Extract the [x, y] coordinate from the center of the cell holding the provided text.  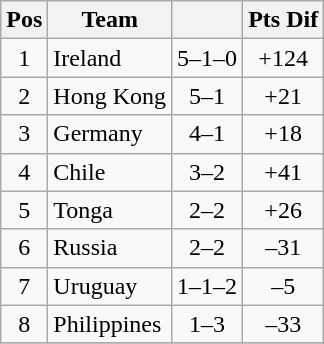
5–1 [208, 96]
Uruguay [110, 286]
Chile [110, 172]
3 [24, 134]
4–1 [208, 134]
3–2 [208, 172]
Germany [110, 134]
Pos [24, 20]
+21 [284, 96]
Hong Kong [110, 96]
Pts Dif [284, 20]
+124 [284, 58]
Russia [110, 248]
–33 [284, 324]
5 [24, 210]
+41 [284, 172]
Philippines [110, 324]
7 [24, 286]
+18 [284, 134]
4 [24, 172]
1–1–2 [208, 286]
–31 [284, 248]
Team [110, 20]
5–1–0 [208, 58]
1 [24, 58]
2 [24, 96]
8 [24, 324]
Tonga [110, 210]
1–3 [208, 324]
6 [24, 248]
+26 [284, 210]
Ireland [110, 58]
–5 [284, 286]
